Output the (X, Y) coordinate of the center of the cell containing the given text.  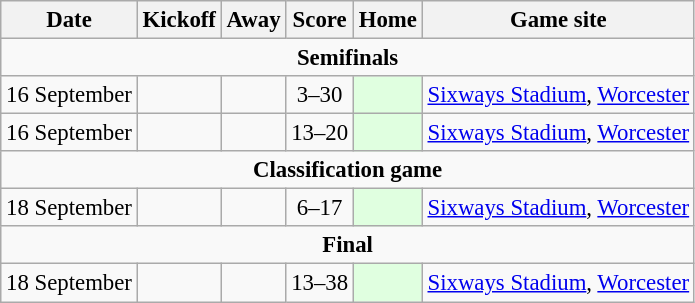
Date (69, 20)
Final (348, 245)
3–30 (320, 95)
13–38 (320, 283)
Semifinals (348, 58)
Game site (558, 20)
Kickoff (179, 20)
Home (388, 20)
6–17 (320, 208)
Classification game (348, 170)
13–20 (320, 133)
Score (320, 20)
Away (254, 20)
